From the cell containing the given text, extract its center point as [X, Y] coordinate. 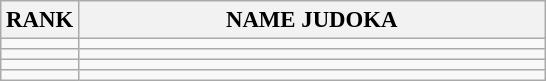
NAME JUDOKA [312, 20]
RANK [40, 20]
